Identify which cell holds the provided text, then report its (X, Y) central coordinate. 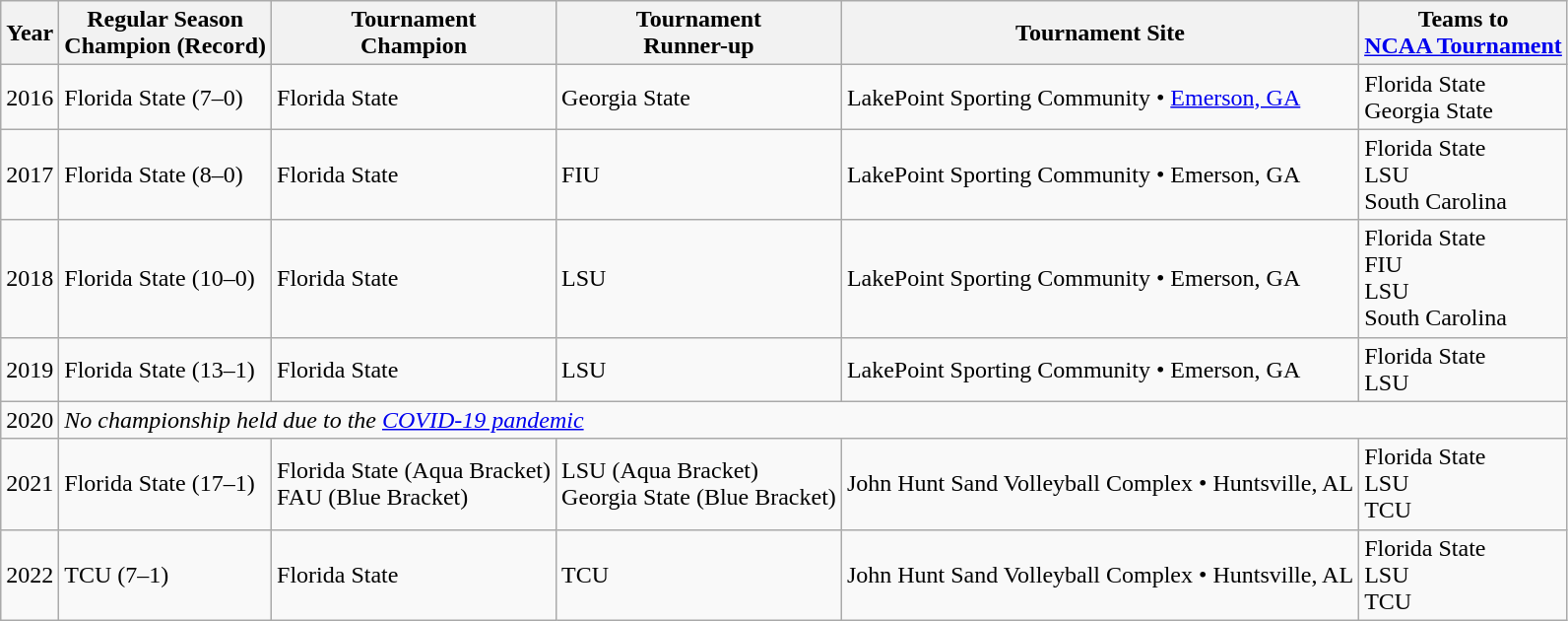
Florida State (17–1) (165, 484)
No championship held due to the COVID-19 pandemic (814, 420)
Regular SeasonChampion (Record) (165, 34)
Florida State (Aqua Bracket)FAU (Blue Bracket) (414, 484)
Florida State (10–0) (165, 278)
Florida StateFIULSUSouth Carolina (1464, 278)
Florida StateLSU (1464, 369)
TCU (699, 575)
LSU (Aqua Bracket)Georgia State (Blue Bracket) (699, 484)
Florida State (13–1) (165, 369)
TournamentRunner-up (699, 34)
2018 (30, 278)
2020 (30, 420)
Florida State (8–0) (165, 174)
FIU (699, 174)
Georgia State (699, 97)
2019 (30, 369)
Year (30, 34)
TournamentChampion (414, 34)
Florida State (7–0) (165, 97)
2021 (30, 484)
2022 (30, 575)
2017 (30, 174)
TCU (7–1) (165, 575)
Tournament Site (1099, 34)
Teams toNCAA Tournament (1464, 34)
Florida StateLSUSouth Carolina (1464, 174)
2016 (30, 97)
Florida StateGeorgia State (1464, 97)
